Identify which cell holds the provided text, then report its (X, Y) central coordinate. 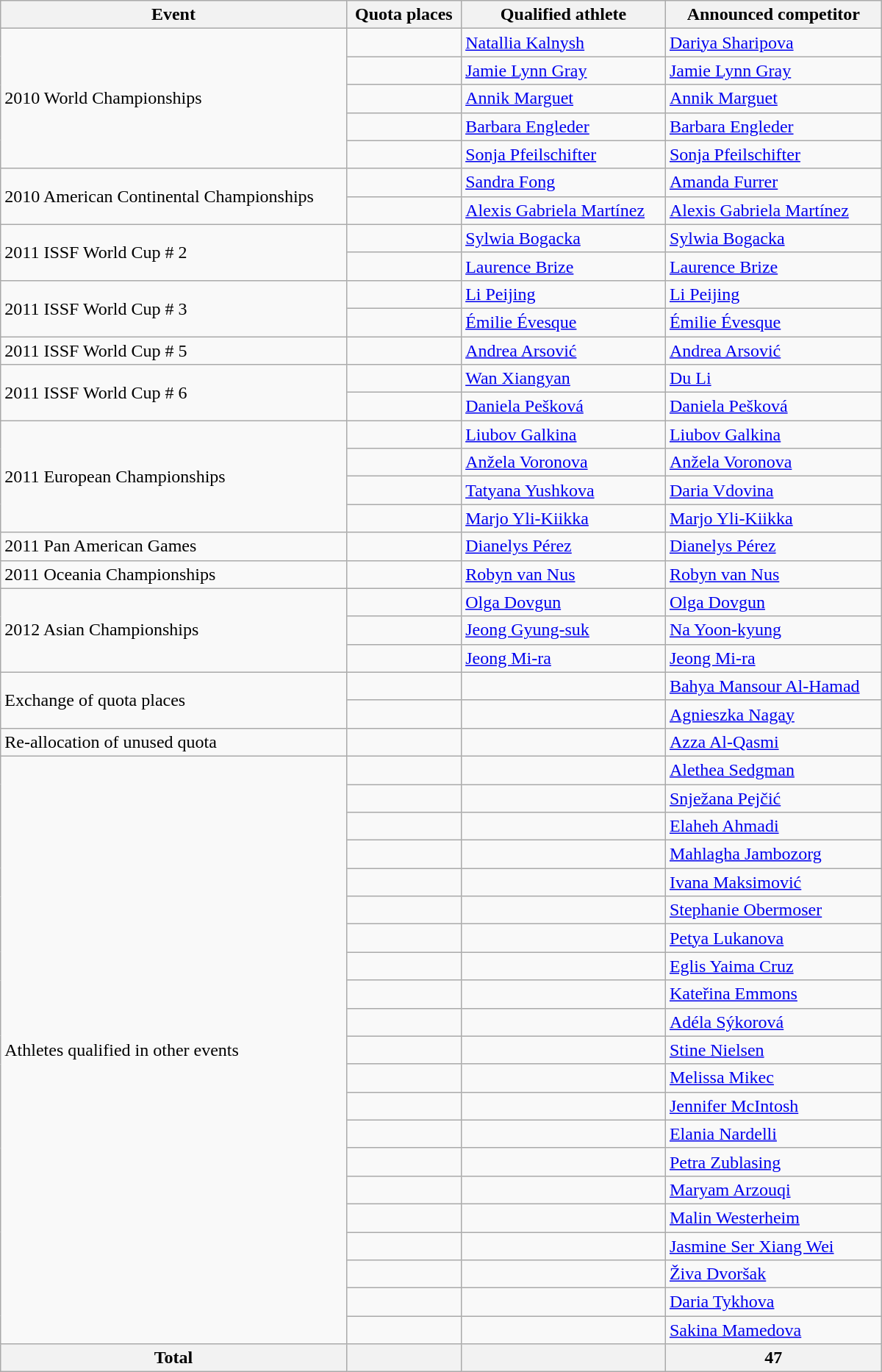
Agnieszka Nagay (773, 714)
2011 Oceania Championships (173, 574)
Sakina Mamedova (773, 1330)
47 (773, 1358)
Elania Nardelli (773, 1134)
Re-allocation of unused quota (173, 742)
Total (173, 1358)
2011 European Championships (173, 476)
Kateřina Emmons (773, 994)
Dariya Sharipova (773, 43)
Stine Nielsen (773, 1050)
Announced competitor (773, 15)
Amanda Furrer (773, 182)
Malin Westerheim (773, 1218)
Tatyana Yushkova (564, 490)
2011 ISSF World Cup # 3 (173, 308)
Mahlagha Jambozorg (773, 854)
Jennifer McIntosh (773, 1106)
2012 Asian Championships (173, 630)
Exchange of quota places (173, 700)
Alethea Sedgman (773, 770)
2010 American Continental Championships (173, 196)
Event (173, 15)
Natallia Kalnysh (564, 43)
Melissa Mikec (773, 1078)
Sandra Fong (564, 182)
Du Li (773, 379)
Eglis Yaima Cruz (773, 966)
2011 ISSF World Cup # 2 (173, 252)
2010 World Championships (173, 99)
Stephanie Obermoser (773, 910)
Quota places (404, 15)
Bahya Mansour Al-Hamad (773, 686)
Wan Xiangyan (564, 379)
Qualified athlete (564, 15)
Jeong Gyung-suk (564, 630)
Petya Lukanova (773, 938)
Ivana Maksimović (773, 882)
2011 ISSF World Cup # 6 (173, 393)
Adéla Sýkorová (773, 1022)
Azza Al-Qasmi (773, 742)
2011 Pan American Games (173, 546)
Elaheh Ahmadi (773, 826)
Živa Dvoršak (773, 1274)
Maryam Arzouqi (773, 1190)
Jasmine Ser Xiang Wei (773, 1246)
Athletes qualified in other events (173, 1050)
2011 ISSF World Cup # 5 (173, 351)
Daria Vdovina (773, 490)
Na Yoon-kyung (773, 630)
Snježana Pejčić (773, 798)
Petra Zublasing (773, 1162)
Daria Tykhova (773, 1302)
